Pinpoint the cell where the given text exists, returning its (x, y) midpoint coordinate. 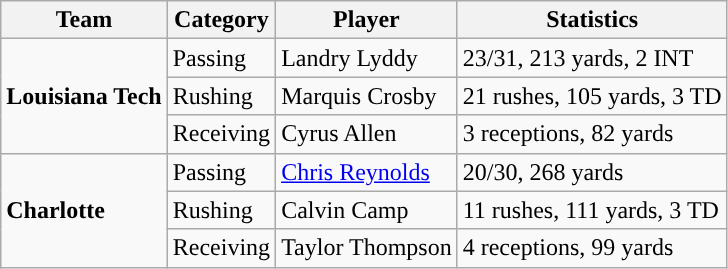
11 rushes, 111 yards, 3 TD (592, 210)
Category (221, 20)
3 receptions, 82 yards (592, 134)
4 receptions, 99 yards (592, 248)
Taylor Thompson (367, 248)
20/30, 268 yards (592, 172)
Charlotte (84, 210)
Chris Reynolds (367, 172)
Team (84, 20)
Marquis Crosby (367, 96)
Louisiana Tech (84, 96)
21 rushes, 105 yards, 3 TD (592, 96)
Statistics (592, 20)
Cyrus Allen (367, 134)
23/31, 213 yards, 2 INT (592, 58)
Calvin Camp (367, 210)
Player (367, 20)
Landry Lyddy (367, 58)
